Identify which cell holds the provided text, then report its [X, Y] central coordinate. 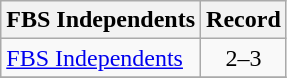
2–3 [244, 58]
Record [244, 20]
